Pinpoint the cell where the given text exists, returning its (X, Y) midpoint coordinate. 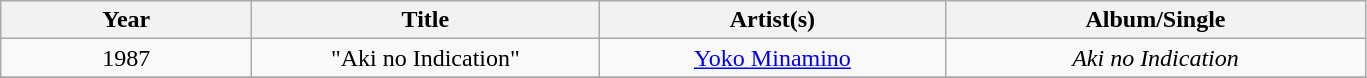
Title (426, 20)
Yoko Minamino (772, 58)
1987 (126, 58)
Album/Single (1156, 20)
Year (126, 20)
"Aki no Indication" (426, 58)
Artist(s) (772, 20)
Aki no Indication (1156, 58)
